Provide the (x, y) coordinate of the cell's center where the given text is located.  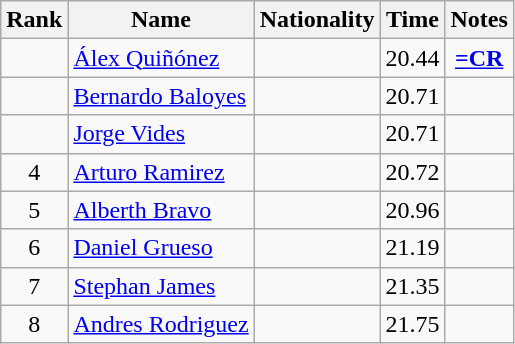
21.75 (412, 324)
Nationality (317, 20)
Time (412, 20)
20.96 (412, 210)
20.44 (412, 58)
4 (34, 172)
8 (34, 324)
20.72 (412, 172)
Daniel Grueso (161, 248)
21.35 (412, 286)
Andres Rodriguez (161, 324)
Rank (34, 20)
Jorge Vides (161, 134)
Bernardo Baloyes (161, 96)
Álex Quiñónez (161, 58)
=CR (479, 58)
6 (34, 248)
Alberth Bravo (161, 210)
21.19 (412, 248)
Arturo Ramirez (161, 172)
5 (34, 210)
Name (161, 20)
Stephan James (161, 286)
Notes (479, 20)
7 (34, 286)
